Locate the cell with the specified text and output its [X, Y] center coordinate. 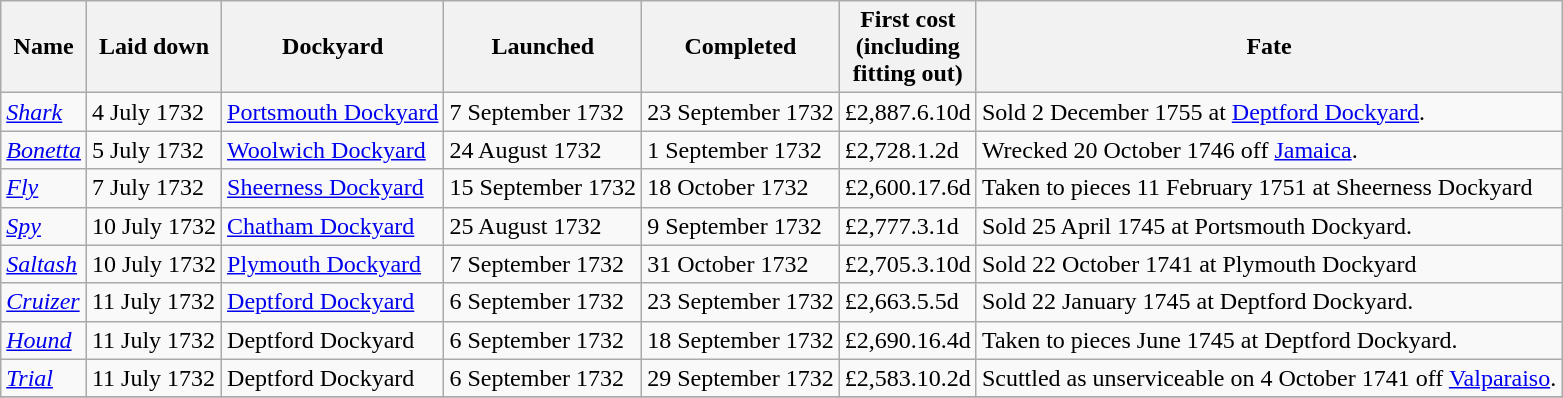
Cruizer [44, 302]
9 September 1732 [741, 226]
£2,777.3.1d [908, 226]
Hound [44, 340]
Sold 22 October 1741 at Plymouth Dockyard [1268, 264]
Taken to pieces June 1745 at Deptford Dockyard. [1268, 340]
Taken to pieces 11 February 1751 at Sheerness Dockyard [1268, 188]
Chatham Dockyard [333, 226]
18 September 1732 [741, 340]
Shark [44, 112]
£2,600.17.6d [908, 188]
Wrecked 20 October 1746 off Jamaica. [1268, 150]
24 August 1732 [543, 150]
Name [44, 47]
25 August 1732 [543, 226]
29 September 1732 [741, 378]
31 October 1732 [741, 264]
£2,705.3.10d [908, 264]
£2,583.10.2d [908, 378]
Portsmouth Dockyard [333, 112]
Woolwich Dockyard [333, 150]
First cost(includingfitting out) [908, 47]
Plymouth Dockyard [333, 264]
1 September 1732 [741, 150]
Trial [44, 378]
£2,690.16.4d [908, 340]
Dockyard [333, 47]
4 July 1732 [154, 112]
Laid down [154, 47]
Sold 2 December 1755 at Deptford Dockyard. [1268, 112]
15 September 1732 [543, 188]
Scuttled as unserviceable on 4 October 1741 off Valparaiso. [1268, 378]
Fly [44, 188]
Bonetta [44, 150]
Spy [44, 226]
18 October 1732 [741, 188]
Fate [1268, 47]
5 July 1732 [154, 150]
7 July 1732 [154, 188]
Completed [741, 47]
Sold 25 April 1745 at Portsmouth Dockyard. [1268, 226]
£2,728.1.2d [908, 150]
Saltash [44, 264]
Launched [543, 47]
£2,887.6.10d [908, 112]
Sold 22 January 1745 at Deptford Dockyard. [1268, 302]
£2,663.5.5d [908, 302]
Sheerness Dockyard [333, 188]
